Pinpoint the cell where the given text exists, returning its [X, Y] midpoint coordinate. 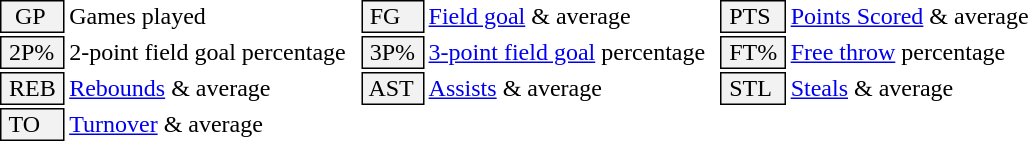
2-point field goal percentage [213, 52]
REB [32, 88]
PTS [753, 16]
STL [753, 88]
2P% [32, 52]
Rebounds & average [213, 88]
AST [392, 88]
TO [32, 124]
Turnover & average [213, 124]
Assists & average [572, 88]
3-point field goal percentage [572, 52]
FG [392, 16]
FT% [753, 52]
Games played [213, 16]
GP [32, 16]
Field goal & average [572, 16]
3P% [392, 52]
